Scan for the cell matching the given text and deliver its [X, Y] coordinate at center. 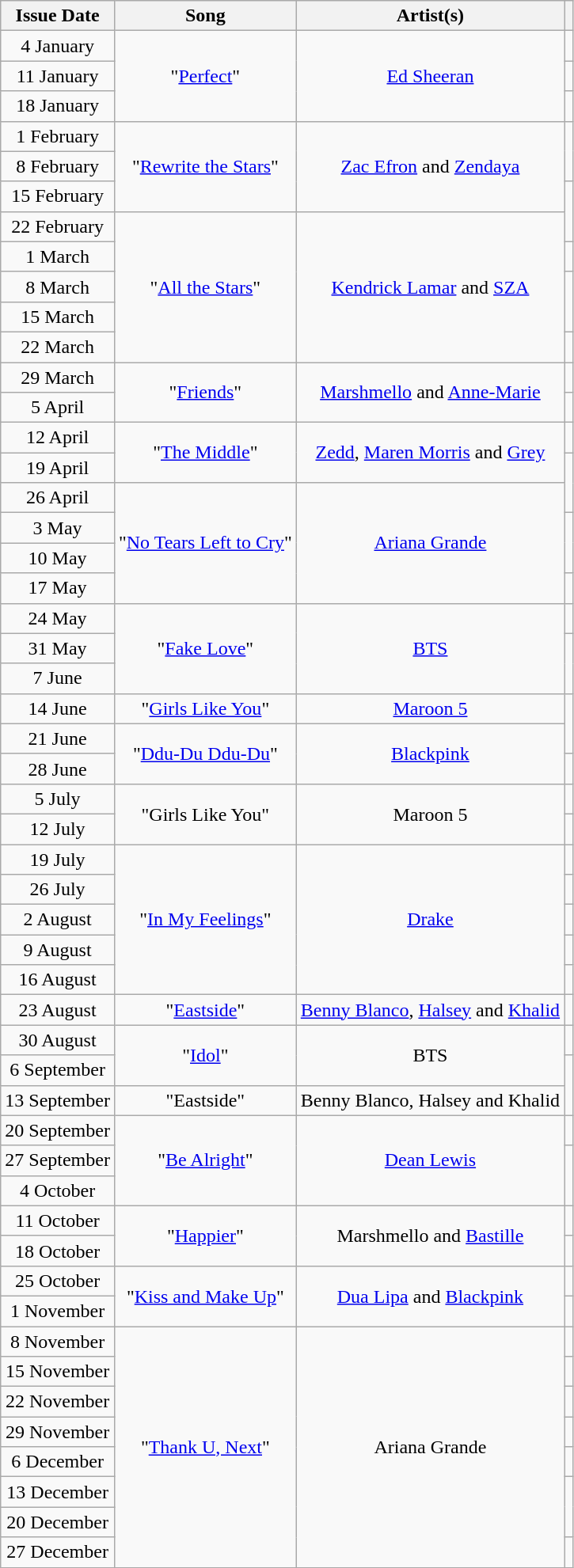
4 January [58, 46]
14 June [58, 708]
Zedd, Maren Morris and Grey [430, 453]
20 December [58, 1522]
26 July [58, 890]
Drake [430, 919]
"The Middle" [205, 453]
Marshmello and Bastille [430, 1236]
25 October [58, 1281]
8 March [58, 287]
6 September [58, 1070]
18 January [58, 106]
Dean Lewis [430, 1160]
17 May [58, 588]
Zac Efron and Zendaya [430, 166]
Song [205, 16]
"All the Stars" [205, 287]
5 April [58, 408]
1 March [58, 256]
29 March [58, 378]
Dua Lipa and Blackpink [430, 1296]
21 June [58, 738]
"Fake Love" [205, 648]
11 October [58, 1221]
27 December [58, 1552]
9 August [58, 950]
19 April [58, 468]
"Kiss and Make Up" [205, 1296]
"Idol" [205, 1055]
18 October [58, 1251]
1 November [58, 1311]
22 November [58, 1402]
23 August [58, 1010]
"No Tears Left to Cry" [205, 543]
4 October [58, 1190]
"Rewrite the Stars" [205, 166]
2 August [58, 920]
22 February [58, 226]
30 August [58, 1040]
29 November [58, 1432]
27 September [58, 1160]
16 August [58, 980]
28 June [58, 769]
Marshmello and Anne-Marie [430, 393]
Issue Date [58, 16]
13 September [58, 1100]
6 December [58, 1462]
7 June [58, 678]
10 May [58, 558]
8 February [58, 166]
1 February [58, 136]
5 July [58, 799]
19 July [58, 859]
13 December [58, 1492]
15 March [58, 317]
20 September [58, 1130]
"Friends" [205, 393]
"Be Alright" [205, 1160]
Kendrick Lamar and SZA [430, 287]
3 May [58, 528]
"Perfect" [205, 76]
8 November [58, 1342]
"In My Feelings" [205, 919]
"Thank U, Next" [205, 1447]
22 March [58, 347]
12 April [58, 438]
"Ddu-Du Ddu-Du" [205, 754]
15 November [58, 1372]
31 May [58, 648]
"Happier" [205, 1236]
15 February [58, 196]
Ed Sheeran [430, 76]
11 January [58, 76]
Blackpink [430, 754]
24 May [58, 618]
26 April [58, 498]
12 July [58, 829]
Artist(s) [430, 16]
